Identify which cell holds the provided text, then report its (x, y) central coordinate. 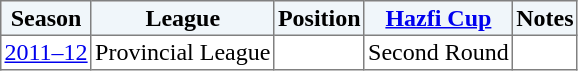
2011–12 (46, 52)
Hazfi Cup (438, 18)
League (182, 18)
Second Round (438, 52)
Provincial League (182, 52)
Season (46, 18)
Notes (544, 18)
Position (319, 18)
